Provide the (X, Y) coordinate of the cell's center where the given text is located.  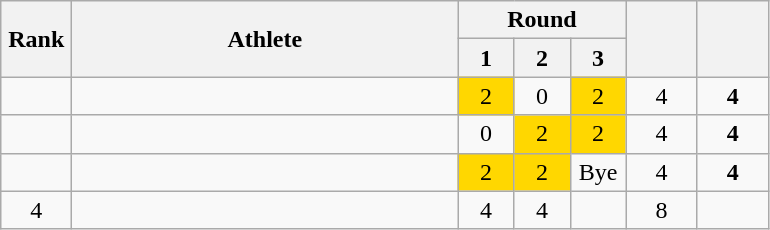
Rank (36, 39)
Bye (598, 172)
1 (486, 58)
3 (598, 58)
Round (542, 20)
8 (662, 210)
Athlete (265, 39)
